Locate the cell with the specified text and output its (X, Y) center coordinate. 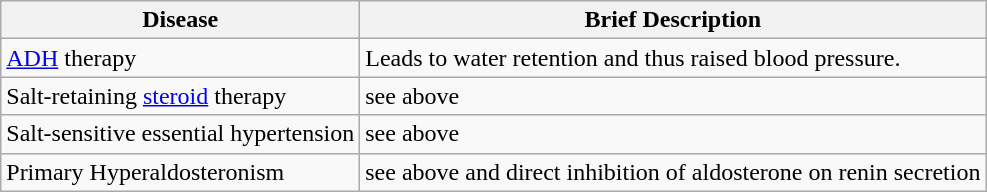
Leads to water retention and thus raised blood pressure. (673, 58)
see above and direct inhibition of aldosterone on renin secretion (673, 172)
Disease (180, 20)
Salt-sensitive essential hypertension (180, 134)
ADH therapy (180, 58)
Salt-retaining steroid therapy (180, 96)
Primary Hyperaldosteronism (180, 172)
Brief Description (673, 20)
